Find where the given text appears and provide that cell's center as (X, Y) coordinate. 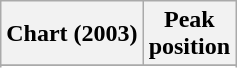
Chart (2003) (72, 34)
Peakposition (189, 34)
